Find where the given text appears and provide that cell's center as [X, Y] coordinate. 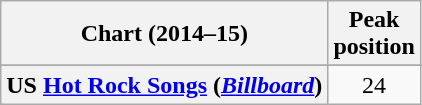
Peakposition [374, 34]
US Hot Rock Songs (Billboard) [164, 85]
Chart (2014–15) [164, 34]
24 [374, 85]
